Detect which cell encompasses the target text, then output its (X, Y) center coordinate. 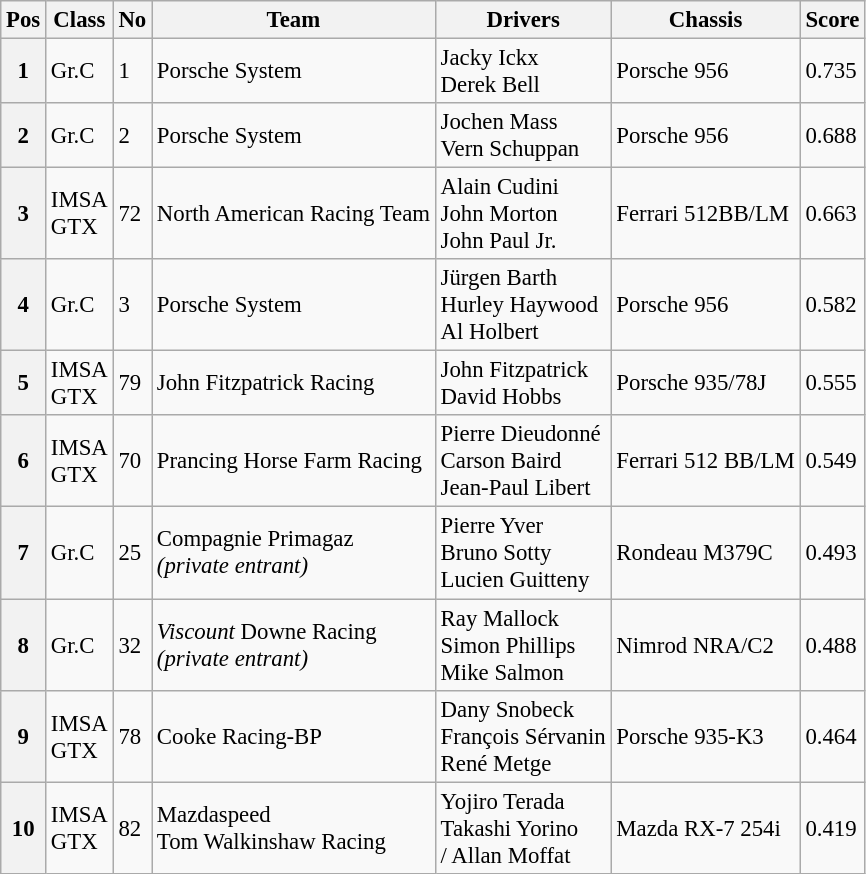
Viscount Downe Racing(private entrant) (294, 645)
79 (132, 384)
John Fitzpatrick David Hobbs (523, 384)
70 (132, 462)
Ferrari 512BB/LM (706, 214)
Porsche 935/78J (706, 384)
Jürgen Barth Hurley Haywood Al Holbert (523, 305)
Cooke Racing-BP (294, 736)
Porsche 935-K3 (706, 736)
0.488 (832, 645)
0.735 (832, 72)
Jochen Mass Vern Schuppan (523, 136)
Score (832, 20)
0.555 (832, 384)
25 (132, 553)
John Fitzpatrick Racing (294, 384)
Pierre Dieudonné Carson Baird Jean-Paul Libert (523, 462)
Team (294, 20)
North American Racing Team (294, 214)
6 (24, 462)
10 (24, 828)
Pos (24, 20)
Pierre Yver Bruno Sotty Lucien Guitteny (523, 553)
Ferrari 512 BB/LM (706, 462)
Mazda RX-7 254i (706, 828)
Rondeau M379C (706, 553)
Chassis (706, 20)
Drivers (523, 20)
32 (132, 645)
0.493 (832, 553)
72 (132, 214)
Yojiro Terada Takashi Yorino/ Allan Moffat (523, 828)
Compagnie Primagaz(private entrant) (294, 553)
78 (132, 736)
Ray Mallock Simon Phillips Mike Salmon (523, 645)
Mazdaspeed Tom Walkinshaw Racing (294, 828)
0.549 (832, 462)
Dany Snobeck François Sérvanin René Metge (523, 736)
9 (24, 736)
Alain Cudini John Morton John Paul Jr. (523, 214)
0.688 (832, 136)
0.419 (832, 828)
0.464 (832, 736)
4 (24, 305)
5 (24, 384)
No (132, 20)
Jacky Ickx Derek Bell (523, 72)
0.582 (832, 305)
Prancing Horse Farm Racing (294, 462)
82 (132, 828)
Nimrod NRA/C2 (706, 645)
0.663 (832, 214)
Class (80, 20)
7 (24, 553)
8 (24, 645)
